Detect which cell encompasses the target text, then output its (X, Y) center coordinate. 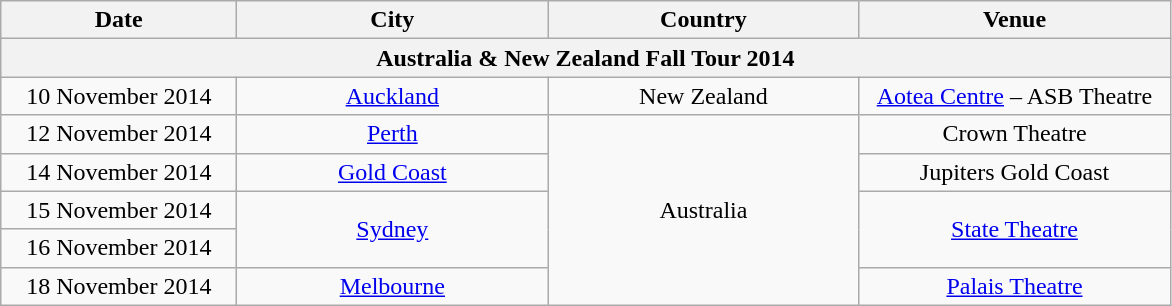
Melbourne (392, 286)
Perth (392, 134)
16 November 2014 (119, 248)
Crown Theatre (1014, 134)
Palais Theatre (1014, 286)
10 November 2014 (119, 96)
State Theatre (1014, 229)
Country (704, 20)
New Zealand (704, 96)
Australia (704, 210)
Venue (1014, 20)
18 November 2014 (119, 286)
Jupiters Gold Coast (1014, 172)
Gold Coast (392, 172)
Aotea Centre – ASB Theatre (1014, 96)
15 November 2014 (119, 210)
City (392, 20)
Australia & New Zealand Fall Tour 2014 (586, 58)
Date (119, 20)
12 November 2014 (119, 134)
Auckland (392, 96)
14 November 2014 (119, 172)
Sydney (392, 229)
